Provide the [x, y] coordinate of the cell's center where the given text is located.  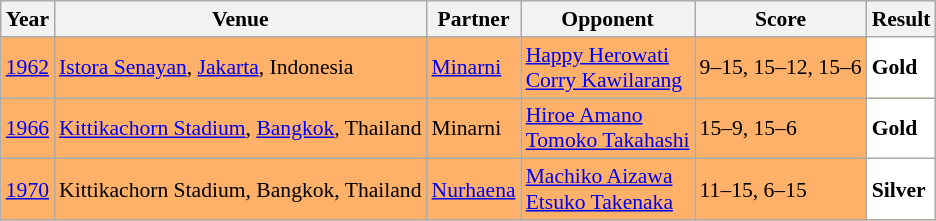
1966 [28, 128]
9–15, 15–12, 15–6 [781, 68]
Opponent [608, 19]
Partner [474, 19]
Result [902, 19]
15–9, 15–6 [781, 128]
Machiko Aizawa Etsuko Takenaka [608, 190]
Nurhaena [474, 190]
Venue [240, 19]
Silver [902, 190]
Hiroe Amano Tomoko Takahashi [608, 128]
Happy Herowati Corry Kawilarang [608, 68]
Year [28, 19]
1970 [28, 190]
Score [781, 19]
11–15, 6–15 [781, 190]
1962 [28, 68]
Istora Senayan, Jakarta, Indonesia [240, 68]
